Scan for the cell matching the given text and deliver its (x, y) coordinate at center. 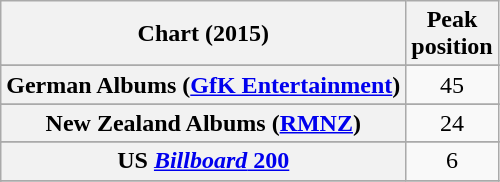
Peakposition (452, 34)
New Zealand Albums (RMNZ) (204, 123)
US Billboard 200 (204, 161)
45 (452, 85)
German Albums (GfK Entertainment) (204, 85)
Chart (2015) (204, 34)
6 (452, 161)
24 (452, 123)
